Locate the cell with the specified text and output its (x, y) center coordinate. 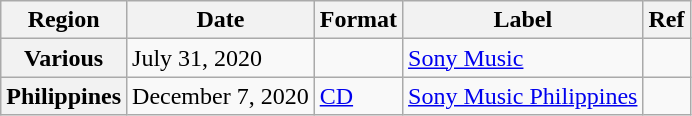
July 31, 2020 (221, 58)
Various (64, 58)
Sony Music (523, 58)
December 7, 2020 (221, 96)
Format (358, 20)
Sony Music Philippines (523, 96)
Region (64, 20)
Philippines (64, 96)
CD (358, 96)
Label (523, 20)
Ref (666, 20)
Date (221, 20)
